Determine the [X, Y] coordinate at the center of the cell enclosing the given text.  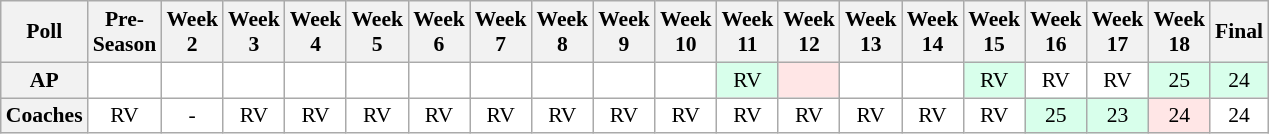
Week18 [1179, 32]
Week4 [316, 32]
Week7 [501, 32]
Week13 [871, 32]
- [192, 116]
23 [1118, 116]
Week17 [1118, 32]
Coaches [44, 116]
Poll [44, 32]
Week8 [562, 32]
Week2 [192, 32]
Week16 [1056, 32]
Week11 [748, 32]
Week9 [624, 32]
Week15 [994, 32]
Pre-Season [125, 32]
Week5 [377, 32]
Final [1239, 32]
Week6 [439, 32]
Week10 [686, 32]
AP [44, 80]
Week3 [254, 32]
Week12 [809, 32]
Week14 [933, 32]
